From the cell containing the given text, extract its center point as [x, y] coordinate. 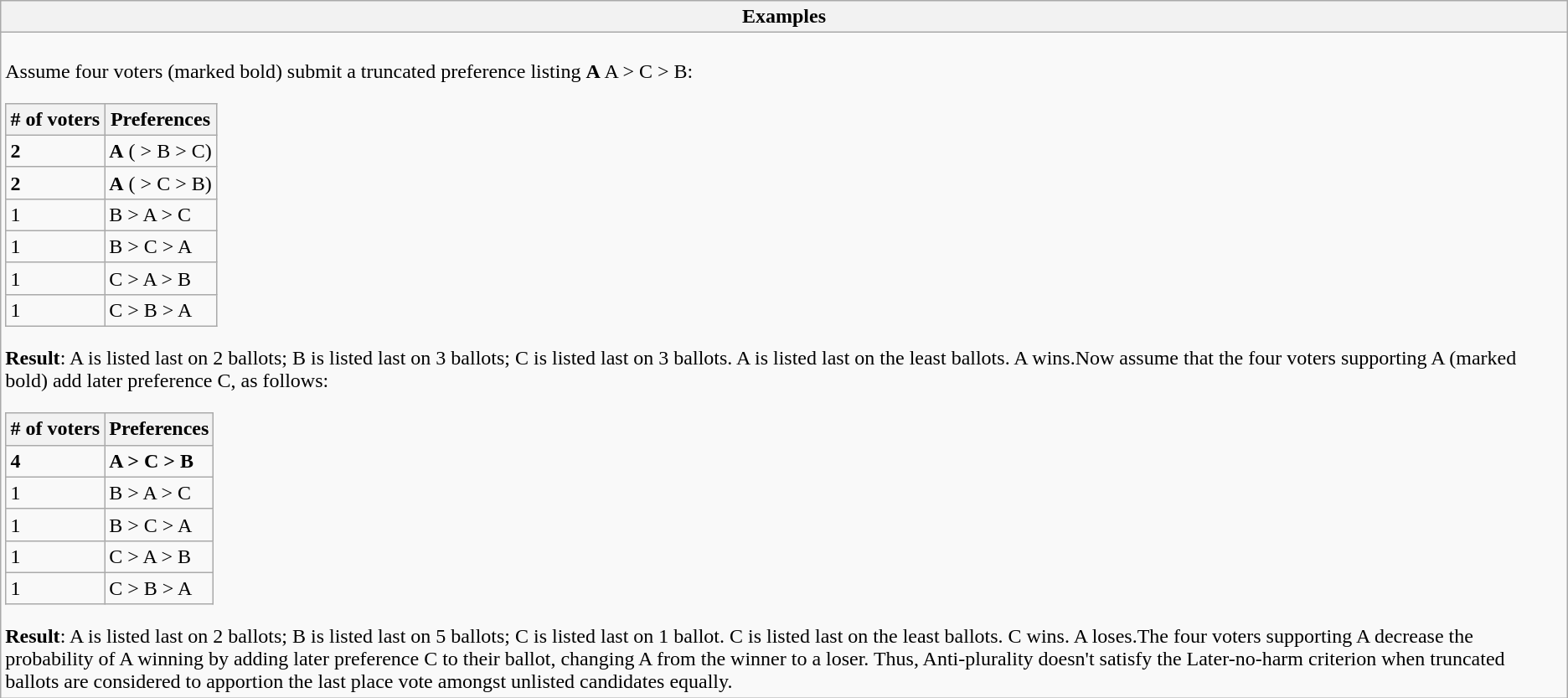
Examples [784, 17]
A ( > C > B) [161, 183]
A > C > B [159, 461]
A ( > B > C) [161, 151]
4 [55, 461]
